Return the (X, Y) coordinate for the center point of the cell that contains the specified text.  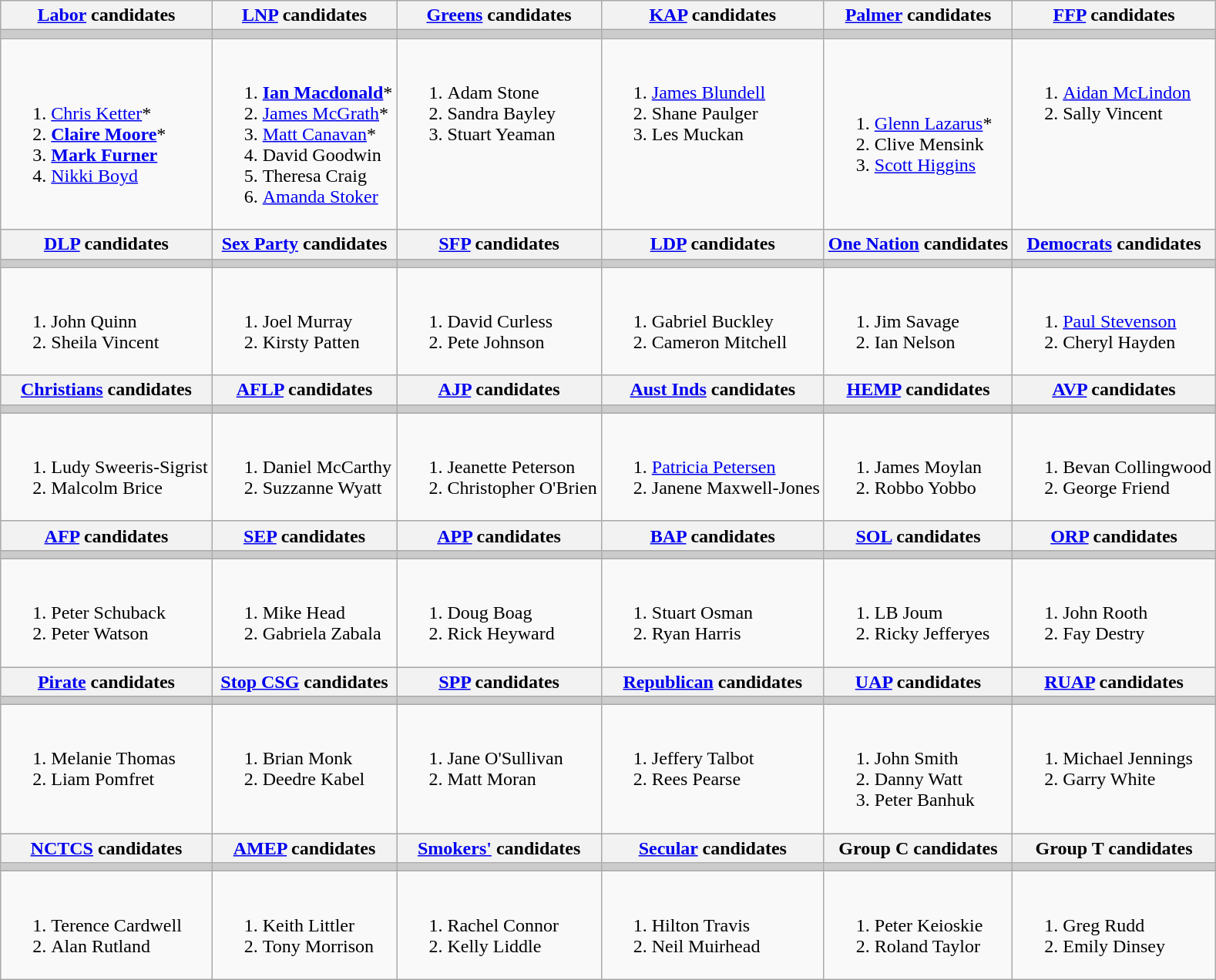
Peter KeioskieRoland Taylor (918, 925)
SPP candidates (499, 682)
Brian MonkDeedre Kabel (304, 769)
Gabriel BuckleyCameron Mitchell (712, 321)
AMEP candidates (304, 848)
Republican candidates (712, 682)
Bevan CollingwoodGeorge Friend (1114, 467)
Secular candidates (712, 848)
Christians candidates (106, 390)
BAP candidates (712, 535)
Jim SavageIan Nelson (918, 321)
AVP candidates (1114, 390)
Paul StevensonCheryl Hayden (1114, 321)
Group C candidates (918, 848)
James BlundellShane PaulgerLes Muckan (712, 134)
LDP candidates (712, 244)
One Nation candidates (918, 244)
Democrats candidates (1114, 244)
Michael JenningsGarry White (1114, 769)
Joel MurrayKirsty Patten (304, 321)
Glenn Lazarus*Clive MensinkScott Higgins (918, 134)
Pirate candidates (106, 682)
John QuinnSheila Vincent (106, 321)
Rachel ConnorKelly Liddle (499, 925)
KAP candidates (712, 15)
FFP candidates (1114, 15)
Palmer candidates (918, 15)
Adam StoneSandra BayleyStuart Yeaman (499, 134)
ORP candidates (1114, 535)
Patricia PetersenJanene Maxwell-Jones (712, 467)
David CurlessPete Johnson (499, 321)
SOL candidates (918, 535)
Jeanette PetersonChristopher O'Brien (499, 467)
NCTCS candidates (106, 848)
Peter SchubackPeter Watson (106, 612)
Group T candidates (1114, 848)
DLP candidates (106, 244)
AJP candidates (499, 390)
Mike HeadGabriela Zabala (304, 612)
Sex Party candidates (304, 244)
Keith LittlerTony Morrison (304, 925)
Aust Inds candidates (712, 390)
Greens candidates (499, 15)
HEMP candidates (918, 390)
Stop CSG candidates (304, 682)
Hilton TravisNeil Muirhead (712, 925)
Ian Macdonald*James McGrath*Matt Canavan*David GoodwinTheresa CraigAmanda Stoker (304, 134)
SEP candidates (304, 535)
Doug BoagRick Heyward (499, 612)
Jane O'SullivanMatt Moran (499, 769)
Aidan McLindonSally Vincent (1114, 134)
John SmithDanny WattPeter Banhuk (918, 769)
APP candidates (499, 535)
James MoylanRobbo Yobbo (918, 467)
Daniel McCarthySuzzanne Wyatt (304, 467)
Terence CardwellAlan Rutland (106, 925)
LB JoumRicky Jefferyes (918, 612)
Chris Ketter*Claire Moore*Mark FurnerNikki Boyd (106, 134)
RUAP candidates (1114, 682)
AFP candidates (106, 535)
Melanie ThomasLiam Pomfret (106, 769)
Ludy Sweeris-SigristMalcolm Brice (106, 467)
Jeffery TalbotRees Pearse (712, 769)
LNP candidates (304, 15)
Greg RuddEmily Dinsey (1114, 925)
John RoothFay Destry (1114, 612)
AFLP candidates (304, 390)
Stuart OsmanRyan Harris (712, 612)
Smokers' candidates (499, 848)
SFP candidates (499, 244)
UAP candidates (918, 682)
Labor candidates (106, 15)
